Locate the cell with the specified text and output its (x, y) center coordinate. 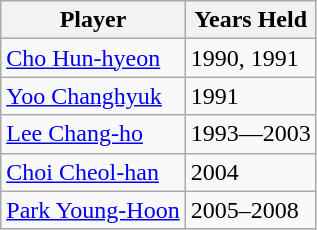
1990, 1991 (250, 58)
Choi Cheol-han (93, 172)
Lee Chang-ho (93, 134)
Park Young-Hoon (93, 210)
Yoo Changhyuk (93, 96)
2005–2008 (250, 210)
2004 (250, 172)
Years Held (250, 20)
Cho Hun-hyeon (93, 58)
Player (93, 20)
1993—2003 (250, 134)
1991 (250, 96)
